Pinpoint the cell where the given text exists, returning its (x, y) midpoint coordinate. 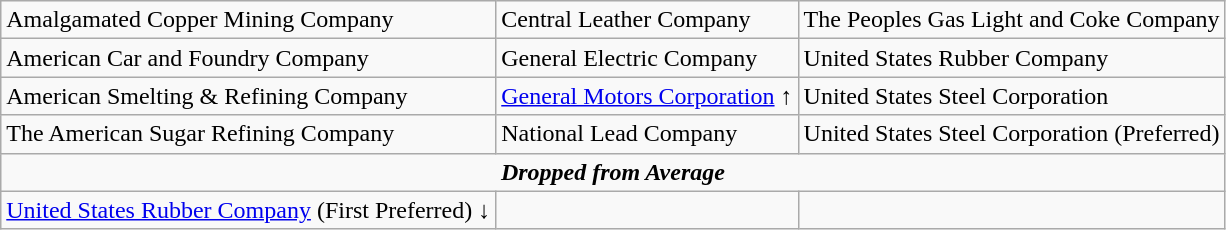
Dropped from Average (613, 172)
General Motors Corporation ↑ (647, 96)
The American Sugar Refining Company (248, 134)
United States Steel Corporation (Preferred) (1012, 134)
National Lead Company (647, 134)
United States Rubber Company (First Preferred) ↓ (248, 210)
United States Rubber Company (1012, 58)
Amalgamated Copper Mining Company (248, 20)
General Electric Company (647, 58)
The Peoples Gas Light and Coke Company (1012, 20)
American Car and Foundry Company (248, 58)
United States Steel Corporation (1012, 96)
American Smelting & Refining Company (248, 96)
Central Leather Company (647, 20)
